Determine the [X, Y] coordinate at the center of the cell enclosing the given text.  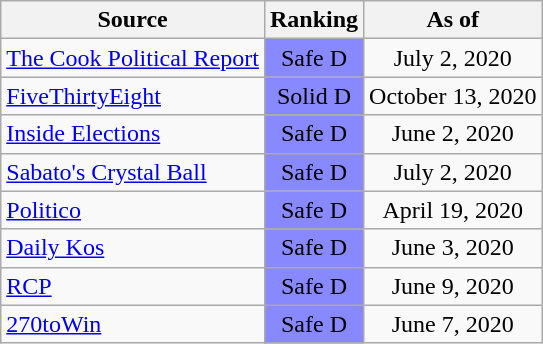
The Cook Political Report [133, 58]
April 19, 2020 [453, 210]
RCP [133, 286]
FiveThirtyEight [133, 96]
Daily Kos [133, 248]
Politico [133, 210]
Inside Elections [133, 134]
As of [453, 20]
June 9, 2020 [453, 286]
270toWin [133, 324]
Solid D [314, 96]
June 2, 2020 [453, 134]
Sabato's Crystal Ball [133, 172]
June 3, 2020 [453, 248]
October 13, 2020 [453, 96]
Ranking [314, 20]
June 7, 2020 [453, 324]
Source [133, 20]
